Determine the (x, y) coordinate at the center of the cell enclosing the given text.  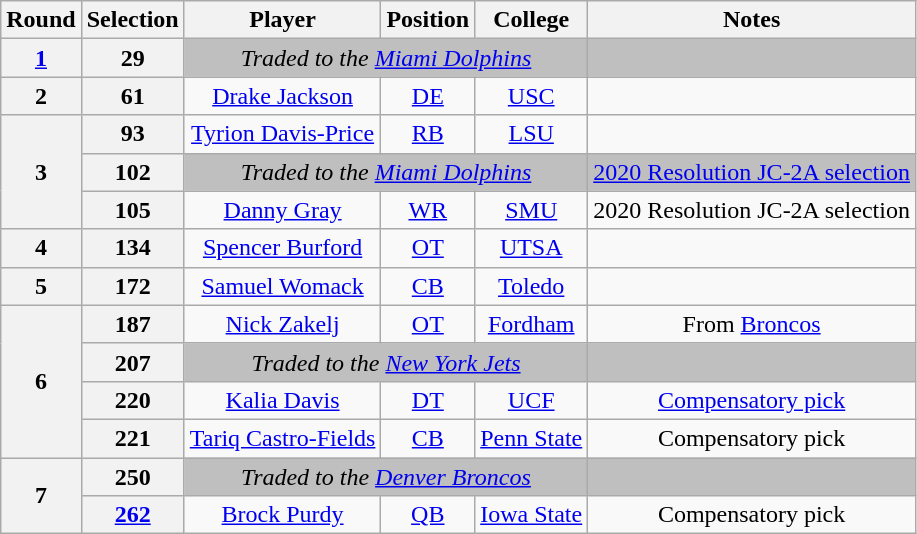
Samuel Womack (282, 286)
Toledo (532, 286)
SMU (532, 210)
Kalia Davis (282, 400)
QB (428, 515)
Spencer Burford (282, 248)
Tariq Castro-Fields (282, 438)
DE (428, 96)
Round (41, 20)
221 (132, 438)
College (532, 20)
4 (41, 248)
LSU (532, 134)
61 (132, 96)
Selection (132, 20)
105 (132, 210)
Notes (752, 20)
Brock Purdy (282, 515)
WR (428, 210)
Nick Zakelj (282, 324)
Danny Gray (282, 210)
Traded to the New York Jets (386, 362)
93 (132, 134)
Traded to the Denver Broncos (386, 477)
3 (41, 172)
Player (282, 20)
250 (132, 477)
5 (41, 286)
USC (532, 96)
172 (132, 286)
134 (132, 248)
Penn State (532, 438)
UTSA (532, 248)
Fordham (532, 324)
6 (41, 381)
RB (428, 134)
220 (132, 400)
Drake Jackson (282, 96)
7 (41, 496)
187 (132, 324)
207 (132, 362)
UCF (532, 400)
102 (132, 172)
Tyrion Davis-Price (282, 134)
From Broncos (752, 324)
2 (41, 96)
1 (41, 58)
Iowa State (532, 515)
29 (132, 58)
DT (428, 400)
262 (132, 515)
Position (428, 20)
